Locate the cell with the specified text and output its (x, y) center coordinate. 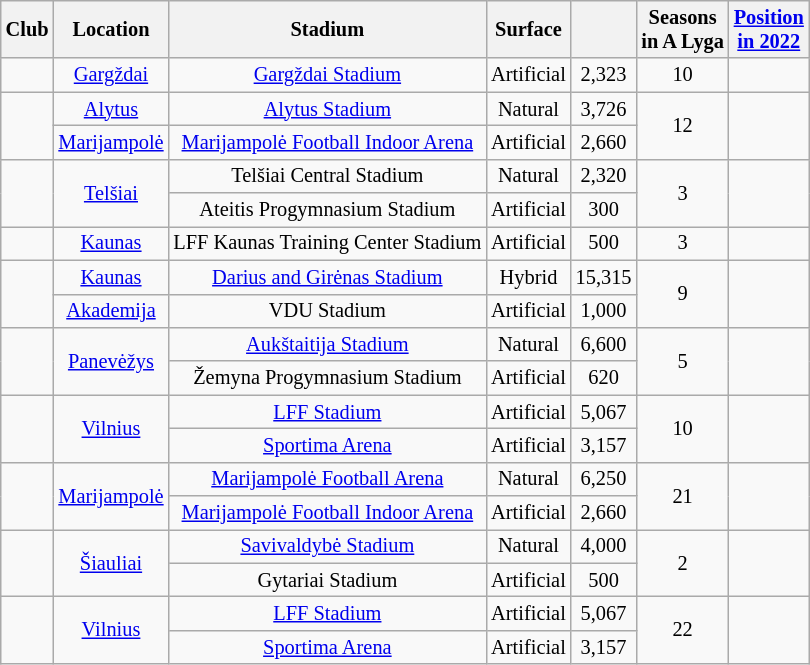
2,320 (604, 176)
Club (28, 29)
Seasons in A Lyga (682, 29)
6,600 (604, 344)
Gargždai (110, 75)
22 (682, 630)
4,000 (604, 546)
Žemyna Progymnasium Stadium (327, 378)
12 (682, 126)
2 (682, 562)
Telšiai Central Stadium (327, 176)
Location (110, 29)
Alytus Stadium (327, 109)
Telšiai (110, 192)
2,323 (604, 75)
Gytariai Stadium (327, 580)
9 (682, 294)
21 (682, 496)
Ateitis Progymnasium Stadium (327, 210)
Aukštaitija Stadium (327, 344)
Šiauliai (110, 562)
Surface (528, 29)
620 (604, 378)
6,250 (604, 479)
LFF Kaunas Training Center Stadium (327, 243)
1,000 (604, 311)
Savivaldybė Stadium (327, 546)
5 (682, 360)
Darius and Girėnas Stadium (327, 277)
15,315 (604, 277)
Panevėžys (110, 360)
300 (604, 210)
3,726 (604, 109)
Hybrid (528, 277)
Position in 2022 (769, 29)
VDU Stadium (327, 311)
Marijampolė Football Arena (327, 479)
Stadium (327, 29)
Gargždai Stadium (327, 75)
Akademija (110, 311)
Alytus (110, 109)
